Search for the cell housing the specified text and yield its [x, y] center coordinate. 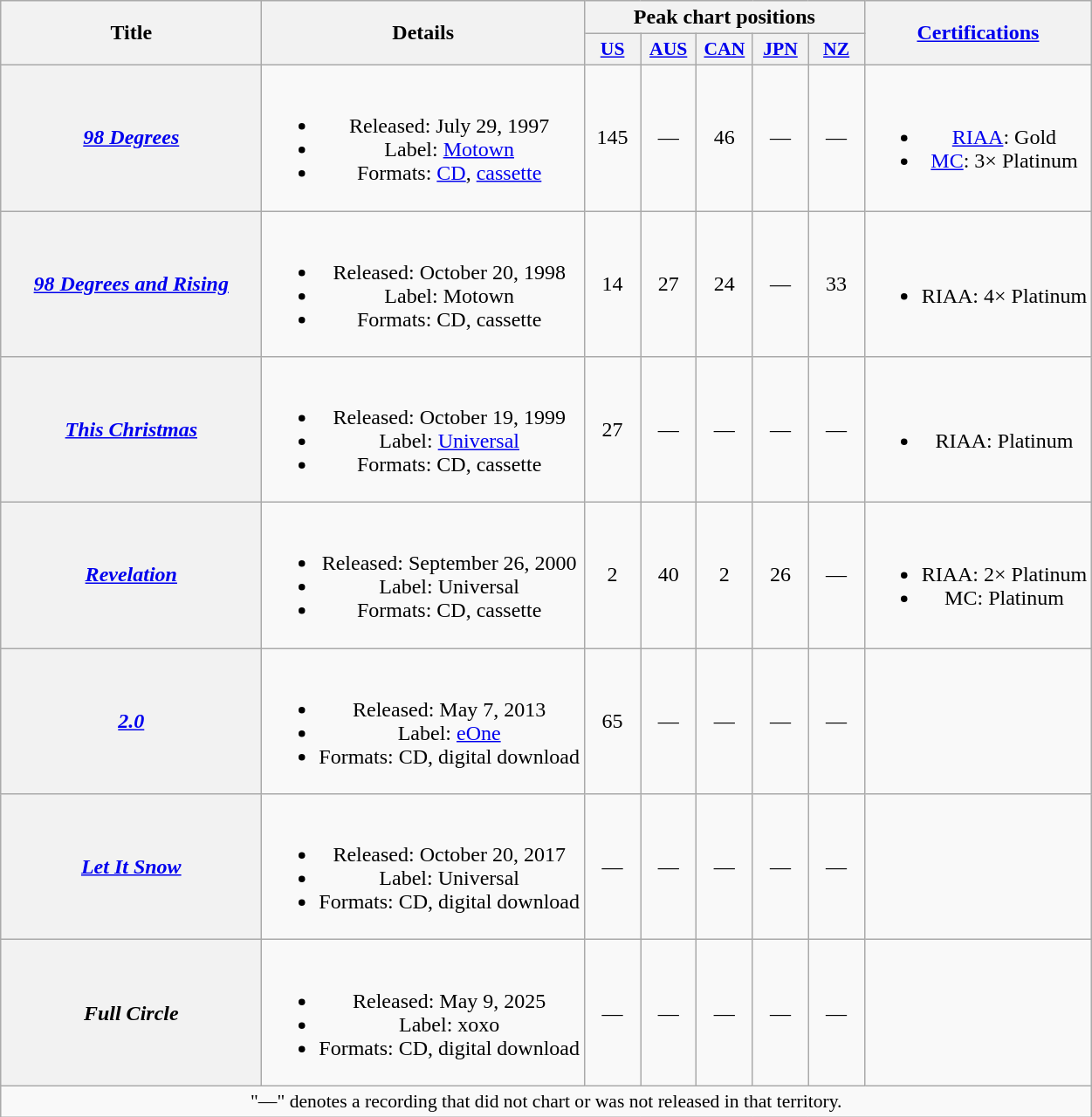
Let It Snow [131, 867]
Details [423, 33]
CAN [725, 50]
24 [725, 284]
Revelation [131, 576]
Released: October 20, 1998Label: MotownFormats: CD, cassette [423, 284]
NZ [836, 50]
AUS [669, 50]
Certifications [978, 33]
Released: May 9, 2025Label: xoxoFormats: CD, digital download [423, 1012]
Released: September 26, 2000Label: UniversalFormats: CD, cassette [423, 576]
33 [836, 284]
98 Degrees [131, 138]
Released: July 29, 1997Label: MotownFormats: CD, cassette [423, 138]
JPN [780, 50]
40 [669, 576]
RIAA: Platinum [978, 429]
US [613, 50]
65 [613, 721]
RIAA: 4× Platinum [978, 284]
145 [613, 138]
Full Circle [131, 1012]
46 [725, 138]
This Christmas [131, 429]
98 Degrees and Rising [131, 284]
14 [613, 284]
Released: October 19, 1999Label: UniversalFormats: CD, cassette [423, 429]
Peak chart positions [725, 17]
Released: October 20, 2017Label: UniversalFormats: CD, digital download [423, 867]
2.0 [131, 721]
"—" denotes a recording that did not chart or was not released in that territory. [546, 1101]
RIAA: 2× PlatinumMC: Platinum [978, 576]
Released: May 7, 2013Label: eOneFormats: CD, digital download [423, 721]
RIAA: GoldMC: 3× Platinum [978, 138]
Title [131, 33]
26 [780, 576]
